Determine the (x, y) coordinate at the center of the cell enclosing the given text.  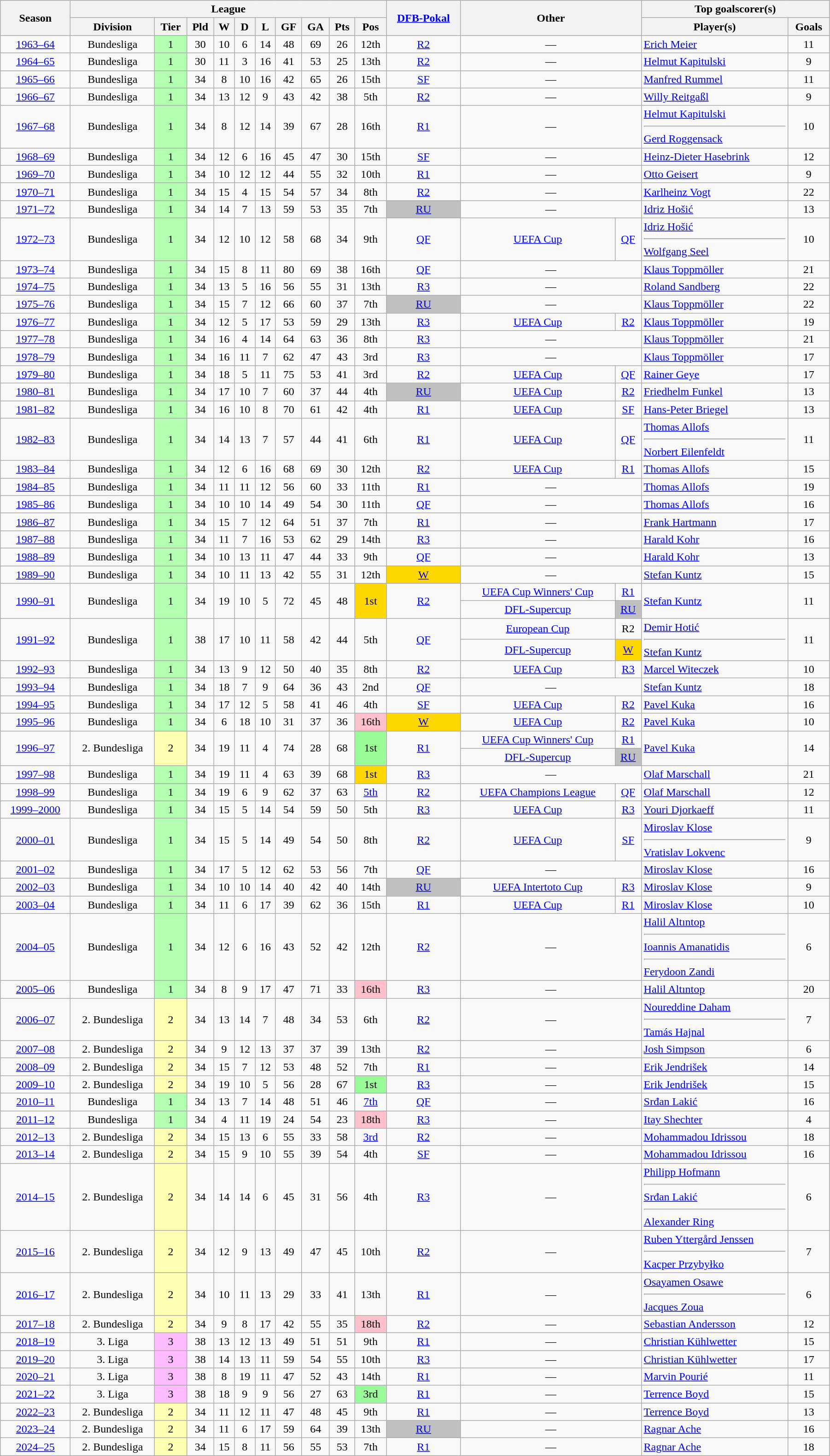
UEFA Champions League (538, 792)
2018–19 (35, 1341)
1990–91 (35, 601)
1996–97 (35, 748)
2004–05 (35, 947)
League (228, 9)
Erich Meier (715, 44)
Ruben Yttergård Jenssen Kacper Przybyłko (715, 1252)
1966–67 (35, 97)
2006–07 (35, 1019)
Karlheinz Vogt (715, 192)
Noureddine Daham Tamás Hajnal (715, 1019)
71 (316, 990)
1964–65 (35, 62)
Otto Geisert (715, 174)
1969–70 (35, 174)
1994–95 (35, 705)
Roland Sandberg (715, 287)
Manfred Rummel (715, 79)
2nd (370, 687)
1993–94 (35, 687)
Demir Hotić Stefan Kuntz (715, 640)
1968–69 (35, 157)
Miroslav Klose Vratislav Lokvenc (715, 839)
1981–82 (35, 409)
Philipp Hofmann Srđan Lakić Alexander Ring (715, 1197)
1984–85 (35, 487)
Hans-Peter Briegel (715, 409)
Pts (342, 27)
1988–89 (35, 557)
Pos (370, 27)
1987–88 (35, 539)
GA (316, 27)
1986–87 (35, 522)
1995–96 (35, 722)
Goals (809, 27)
66 (288, 304)
Thomas Allofs Norbert Eilenfeldt (715, 439)
Halil Altıntop Ioannis Amanatidis Ferydoon Zandi (715, 947)
Helmut Kapitulski Gerd Roggensack (715, 127)
2000–01 (35, 839)
Heinz-Dieter Hasebrink (715, 157)
2005–06 (35, 990)
Osayamen Osawe Jacques Zoua (715, 1294)
1972–73 (35, 239)
2024–25 (35, 1447)
1985–86 (35, 504)
20 (809, 990)
32 (342, 174)
27 (316, 1394)
Srđan Lakić (715, 1102)
Josh Simpson (715, 1049)
D (245, 27)
Willy Reitgaßl (715, 97)
1998–99 (35, 792)
2016–17 (35, 1294)
1999–2000 (35, 810)
2023–24 (35, 1429)
1997–98 (35, 775)
Player(s) (715, 27)
Marcel Witeczek (715, 670)
2010–11 (35, 1102)
80 (288, 269)
75 (288, 374)
Tier (171, 27)
2003–04 (35, 905)
UEFA Intertoto Cup (538, 887)
2002–03 (35, 887)
Friedhelm Funkel (715, 392)
Helmut Kapitulski (715, 62)
2014–15 (35, 1197)
24 (288, 1119)
Division (112, 27)
1977–78 (35, 339)
2013–14 (35, 1154)
1975–76 (35, 304)
2020–21 (35, 1377)
2009–10 (35, 1084)
70 (288, 409)
DFB-Pokal (424, 18)
1978–79 (35, 357)
Idriz Hošić Wolfgang Seel (715, 239)
2001–02 (35, 869)
1970–71 (35, 192)
1974–75 (35, 287)
1965–66 (35, 79)
2008–09 (35, 1067)
Other (551, 18)
1971–72 (35, 209)
Halil Altıntop (715, 990)
Pld (200, 27)
Itay Shechter (715, 1119)
Marvin Pourié (715, 1377)
1982–83 (35, 439)
European Cup (538, 629)
1967–68 (35, 127)
2015–16 (35, 1252)
Idriz Hošić (715, 209)
1963–64 (35, 44)
23 (342, 1119)
1989–90 (35, 574)
2022–23 (35, 1412)
1991–92 (35, 640)
2011–12 (35, 1119)
2019–20 (35, 1359)
1976–77 (35, 322)
25 (342, 62)
Rainer Geye (715, 374)
74 (288, 748)
1992–93 (35, 670)
Frank Hartmann (715, 522)
2012–13 (35, 1137)
61 (316, 409)
2017–18 (35, 1324)
1979–80 (35, 374)
Youri Djorkaeff (715, 810)
1983–84 (35, 469)
65 (316, 79)
1980–81 (35, 392)
2007–08 (35, 1049)
2021–22 (35, 1394)
Top goalscorer(s) (735, 9)
72 (288, 601)
Season (35, 18)
Sebastian Andersson (715, 1324)
1973–74 (35, 269)
GF (288, 27)
L (265, 27)
